Capture the cell that displays the provided text and extract its [x, y] central coordinate. 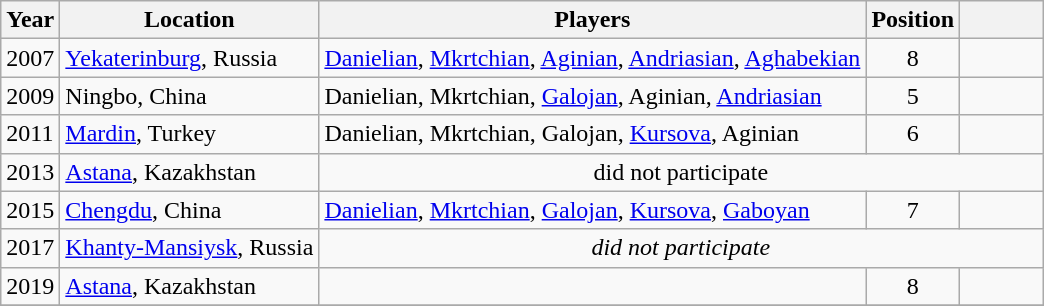
2013 [30, 172]
Ningbo, China [190, 96]
2015 [30, 210]
Position [913, 20]
Yekaterinburg, Russia [190, 58]
7 [913, 210]
Chengdu, China [190, 210]
Mardin, Turkey [190, 134]
2019 [30, 286]
2009 [30, 96]
Players [592, 20]
Danielian, Mkrtchian, Aginian, Andriasian, Aghabekian [592, 58]
2011 [30, 134]
Khanty-Mansiysk, Russia [190, 248]
2017 [30, 248]
Danielian, Mkrtchian, Galojan, Kursova, Gaboyan [592, 210]
Year [30, 20]
2007 [30, 58]
Danielian, Mkrtchian, Galojan, Aginian, Andriasian [592, 96]
6 [913, 134]
5 [913, 96]
Danielian, Mkrtchian, Galojan, Kursova, Aginian [592, 134]
Location [190, 20]
